Pinpoint the cell where the given text exists, returning its (x, y) midpoint coordinate. 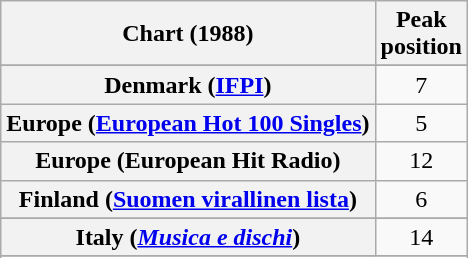
Europe (European Hot 100 Singles) (188, 123)
6 (421, 199)
12 (421, 161)
Chart (1988) (188, 34)
Denmark (IFPI) (188, 85)
Europe (European Hit Radio) (188, 161)
Finland (Suomen virallinen lista) (188, 199)
7 (421, 85)
14 (421, 237)
5 (421, 123)
Italy (Musica e dischi) (188, 237)
Peakposition (421, 34)
